Identify which cell holds the provided text, then report its (x, y) central coordinate. 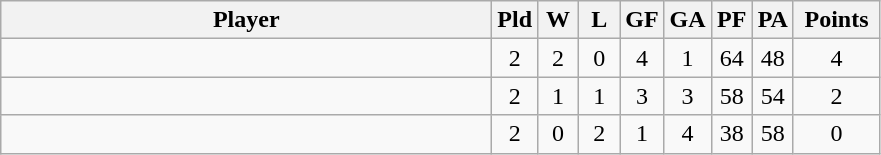
PA (772, 20)
Pld (515, 20)
Points (836, 20)
GF (642, 20)
PF (732, 20)
64 (732, 58)
Player (246, 20)
L (600, 20)
GA (688, 20)
38 (732, 134)
W (558, 20)
54 (772, 96)
48 (772, 58)
